Determine the [x, y] coordinate at the center of the cell enclosing the given text.  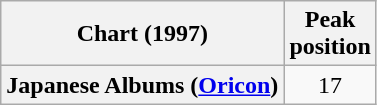
Peakposition [330, 34]
Japanese Albums (Oricon) [142, 85]
Chart (1997) [142, 34]
17 [330, 85]
